Determine the [X, Y] coordinate at the center of the cell enclosing the given text.  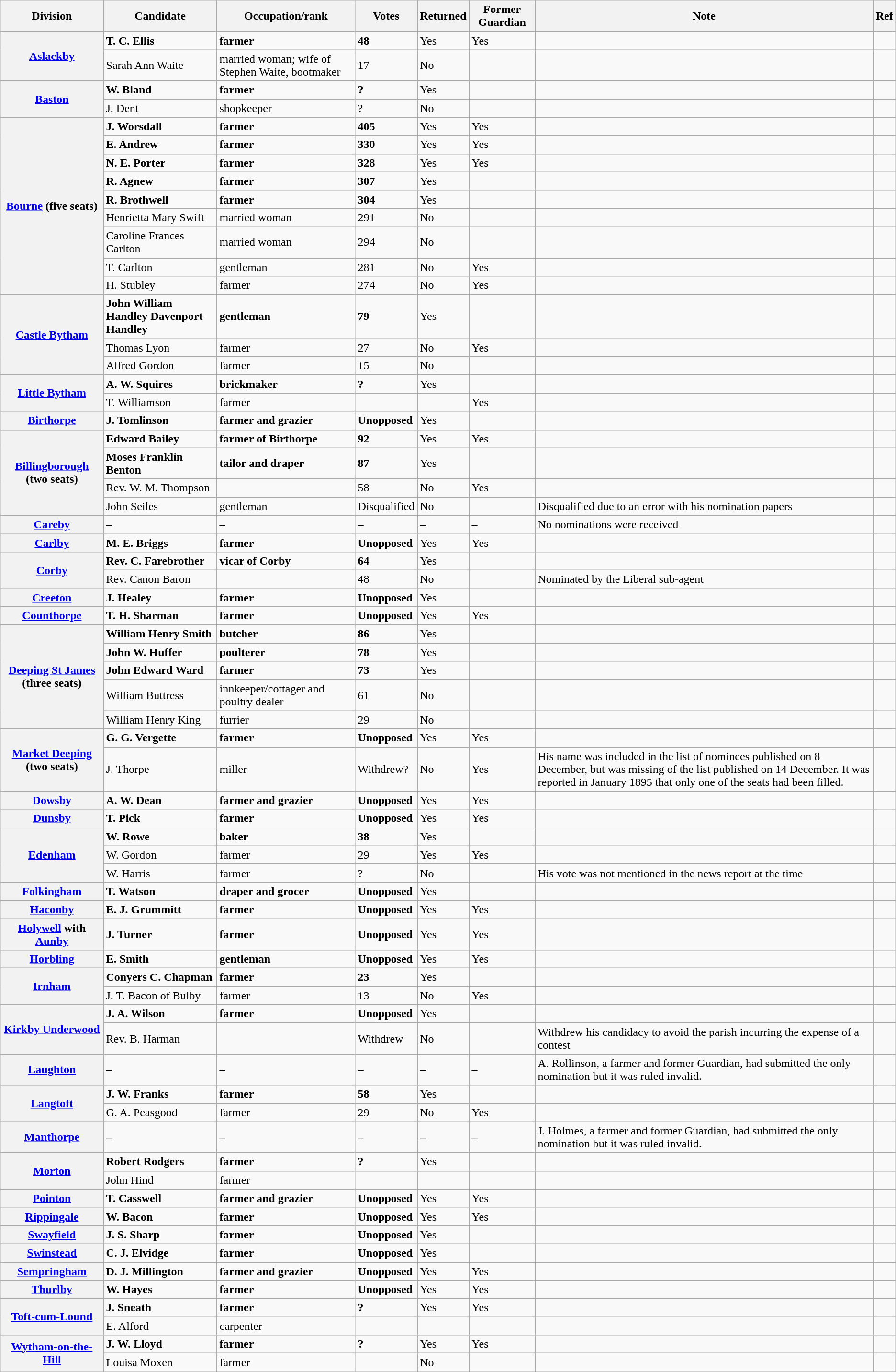
Irnham [52, 986]
William Henry Smith [160, 634]
William Buttress [160, 695]
W. Bland [160, 90]
79 [386, 317]
Occupation/rank [286, 16]
T. Casswell [160, 1198]
miller [286, 769]
Little Bytham [52, 393]
G. G. Vergette [160, 738]
A. Rollinson, a farmer and former Guardian, had submitted the only nomination but it was ruled invalid. [704, 1070]
Division [52, 16]
E. Smith [160, 959]
281 [386, 267]
Aslackby [52, 57]
Baston [52, 99]
61 [386, 695]
J. W. Franks [160, 1094]
J. Holmes, a farmer and former Guardian, had submitted the only nomination but it was ruled invalid. [704, 1137]
shopkeeper [286, 108]
274 [386, 285]
J. Tomlinson [160, 420]
330 [386, 145]
Laughton [52, 1070]
Rev. B. Harman [160, 1038]
Haconby [52, 909]
Toft-cum-Lound [52, 1317]
Candidate [160, 16]
John W. Huffer [160, 652]
Disqualified [386, 506]
John Edward Ward [160, 670]
Corby [52, 570]
J. Healey [160, 597]
J. S. Sharp [160, 1235]
William Henry King [160, 720]
Moses Franklin Benton [160, 464]
R. Agnew [160, 181]
C. J. Elvidge [160, 1253]
Votes [386, 16]
T. H. Sharman [160, 616]
Wytham-on-the-Hill [52, 1353]
Billingborough (two seats) [52, 472]
294 [386, 242]
J. W. Lloyd [160, 1344]
Birthorpe [52, 420]
Sempringham [52, 1271]
15 [386, 366]
E. J. Grummitt [160, 909]
A. W. Squires [160, 384]
Holywell with Aunby [52, 934]
291 [386, 217]
furrier [286, 720]
64 [386, 561]
Robert Rodgers [160, 1162]
Disqualified due to an error with his nomination papers [704, 506]
Castle Bytham [52, 335]
Sarah Ann Waite [160, 65]
Dowsby [52, 800]
13 [386, 996]
carpenter [286, 1326]
Rippingale [52, 1216]
W. Gordon [160, 855]
27 [386, 348]
brickmaker [286, 384]
M. E. Briggs [160, 543]
328 [386, 163]
T. Watson [160, 891]
Thurlby [52, 1290]
86 [386, 634]
Ref [885, 16]
E. Andrew [160, 145]
Withdrew his candidacy to avoid the parish incurring the expense of a contest [704, 1038]
poulterer [286, 652]
married woman; wife of Stephen Waite, bootmaker [286, 65]
Swinstead [52, 1253]
N. E. Porter [160, 163]
Swayfield [52, 1235]
Withdrew? [386, 769]
Market Deeping (two seats) [52, 760]
Edenham [52, 855]
92 [386, 439]
Pointon [52, 1198]
Dunsby [52, 818]
J. T. Bacon of Bulby [160, 996]
Henrietta Mary Swift [160, 217]
17 [386, 65]
vicar of Corby [286, 561]
John Hind [160, 1180]
Edward Bailey [160, 439]
J. Turner [160, 934]
Conyers C. Chapman [160, 977]
38 [386, 837]
G. A. Peasgood [160, 1112]
J. Worsdall [160, 126]
Alfred Gordon [160, 366]
John William Handley Davenport-Handley [160, 317]
T. Williamson [160, 402]
23 [386, 977]
J. Thorpe [160, 769]
Note [704, 16]
baker [286, 837]
Deeping St James (three seats) [52, 677]
304 [386, 199]
Caroline Frances Carlton [160, 242]
Rev. Canon Baron [160, 579]
J. A. Wilson [160, 1014]
Withdrew [386, 1038]
87 [386, 464]
Careby [52, 524]
Manthorpe [52, 1137]
His vote was not mentioned in the news report at the time [704, 873]
T. Pick [160, 818]
D. J. Millington [160, 1271]
405 [386, 126]
Rev. C. Farebrother [160, 561]
Thomas Lyon [160, 348]
Horbling [52, 959]
No nominations were received [704, 524]
W. Rowe [160, 837]
Morton [52, 1171]
Louisa Moxen [160, 1362]
T. C. Ellis [160, 41]
tailor and draper [286, 464]
307 [386, 181]
John Seiles [160, 506]
Creeton [52, 597]
innkeeper/cottager and poultry dealer [286, 695]
R. Brothwell [160, 199]
Rev. W. M. Thompson [160, 488]
W. Harris [160, 873]
A. W. Dean [160, 800]
Carlby [52, 543]
E. Alford [160, 1326]
J. Sneath [160, 1308]
Nominated by the Liberal sub-agent [704, 579]
78 [386, 652]
Bourne (five seats) [52, 206]
W. Bacon [160, 1216]
farmer of Birthorpe [286, 439]
H. Stubley [160, 285]
Langtoft [52, 1103]
Kirkby Underwood [52, 1030]
T. Carlton [160, 267]
J. Dent [160, 108]
73 [386, 670]
Returned [443, 16]
Counthorpe [52, 616]
Folkingham [52, 891]
butcher [286, 634]
draper and grocer [286, 891]
W. Hayes [160, 1290]
Former Guardian [502, 16]
